Scan for the cell matching the given text and deliver its [X, Y] coordinate at center. 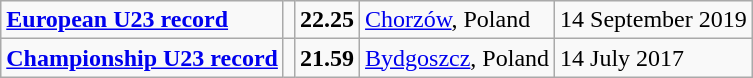
22.25 [326, 20]
Chorzów, Poland [458, 20]
14 July 2017 [654, 58]
European U23 record [142, 20]
14 September 2019 [654, 20]
21.59 [326, 58]
Bydgoszcz, Poland [458, 58]
Championship U23 record [142, 58]
